For the text-containing cell, return its midpoint in [X, Y] coordinate format. 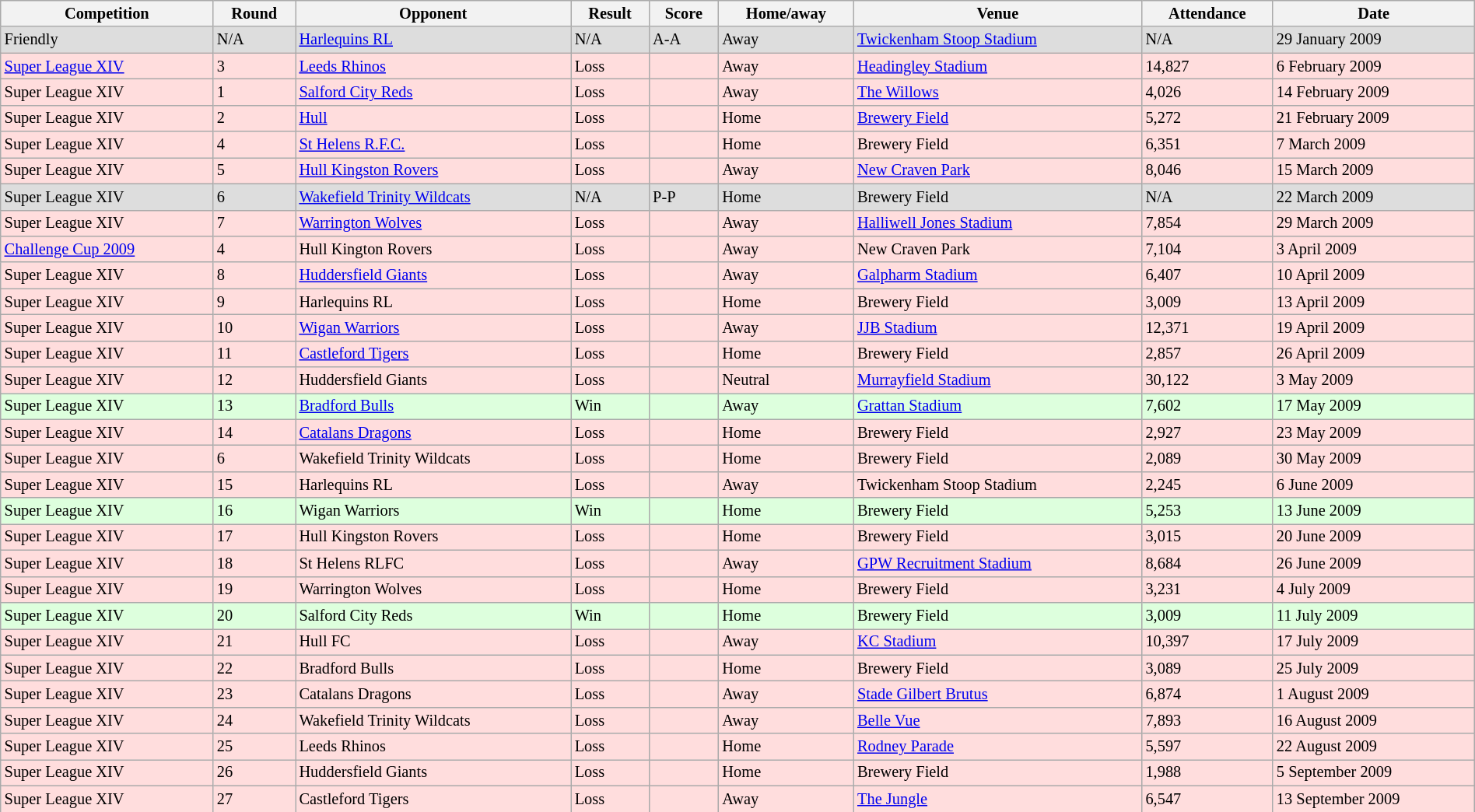
30,122 [1207, 380]
6,407 [1207, 275]
7,104 [1207, 249]
3,231 [1207, 590]
7,602 [1207, 406]
7,893 [1207, 720]
8 [254, 275]
12,371 [1207, 327]
Hull [433, 118]
19 [254, 590]
14 [254, 432]
29 March 2009 [1374, 223]
3,015 [1207, 537]
25 [254, 747]
11 July 2009 [1374, 615]
Home/away [787, 13]
Neutral [787, 380]
GPW Recruitment Stadium [997, 563]
14,827 [1207, 66]
27 [254, 799]
7,854 [1207, 223]
Competition [107, 13]
Halliwell Jones Stadium [997, 223]
2,927 [1207, 432]
Hull FC [433, 642]
Date [1374, 13]
3,089 [1207, 668]
13 [254, 406]
3 April 2009 [1374, 249]
5,272 [1207, 118]
17 May 2009 [1374, 406]
12 [254, 380]
20 June 2009 [1374, 537]
P-P [683, 197]
26 [254, 772]
6 June 2009 [1374, 485]
20 [254, 615]
Opponent [433, 13]
15 [254, 485]
Murrayfield Stadium [997, 380]
Attendance [1207, 13]
KC Stadium [997, 642]
16 August 2009 [1374, 720]
24 [254, 720]
22 March 2009 [1374, 197]
Challenge Cup 2009 [107, 249]
17 [254, 537]
St Helens RLFC [433, 563]
25 July 2009 [1374, 668]
26 June 2009 [1374, 563]
5,253 [1207, 511]
21 February 2009 [1374, 118]
23 [254, 694]
Venue [997, 13]
Round [254, 13]
18 [254, 563]
10 [254, 327]
21 [254, 642]
5 September 2009 [1374, 772]
10 April 2009 [1374, 275]
5 [254, 170]
10,397 [1207, 642]
22 [254, 668]
2,857 [1207, 354]
6,874 [1207, 694]
Grattan Stadium [997, 406]
19 April 2009 [1374, 327]
3 [254, 66]
JJB Stadium [997, 327]
1,988 [1207, 772]
Hull Kington Rovers [433, 249]
The Willows [997, 92]
5,597 [1207, 747]
2 [254, 118]
6,547 [1207, 799]
Belle Vue [997, 720]
17 July 2009 [1374, 642]
14 February 2009 [1374, 92]
Score [683, 13]
26 April 2009 [1374, 354]
16 [254, 511]
Result [610, 13]
The Jungle [997, 799]
9 [254, 302]
4 July 2009 [1374, 590]
13 June 2009 [1374, 511]
Headingley Stadium [997, 66]
6 February 2009 [1374, 66]
St Helens R.F.C. [433, 145]
11 [254, 354]
2,245 [1207, 485]
3 May 2009 [1374, 380]
Galpharm Stadium [997, 275]
A-A [683, 40]
6,351 [1207, 145]
Rodney Parade [997, 747]
1 August 2009 [1374, 694]
Stade Gilbert Brutus [997, 694]
23 May 2009 [1374, 432]
Friendly [107, 40]
8,684 [1207, 563]
29 January 2009 [1374, 40]
22 August 2009 [1374, 747]
30 May 2009 [1374, 458]
1 [254, 92]
7 March 2009 [1374, 145]
8,046 [1207, 170]
13 September 2009 [1374, 799]
4,026 [1207, 92]
15 March 2009 [1374, 170]
13 April 2009 [1374, 302]
2,089 [1207, 458]
7 [254, 223]
